Extract the (x, y) coordinate from the center of the cell holding the provided text.  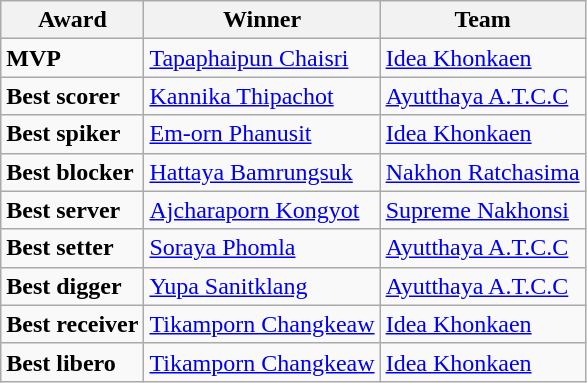
Tapaphaipun Chaisri (262, 58)
Best libero (72, 362)
Hattaya Bamrungsuk (262, 172)
Nakhon Ratchasima (482, 172)
Team (482, 20)
Winner (262, 20)
Best setter (72, 248)
Kannika Thipachot (262, 96)
Supreme Nakhonsi (482, 210)
Best server (72, 210)
Ajcharaporn Kongyot (262, 210)
Best blocker (72, 172)
MVP (72, 58)
Best scorer (72, 96)
Best digger (72, 286)
Em-orn Phanusit (262, 134)
Soraya Phomla (262, 248)
Best receiver (72, 324)
Yupa Sanitklang (262, 286)
Award (72, 20)
Best spiker (72, 134)
